Scan for the cell matching the given text and deliver its (X, Y) coordinate at center. 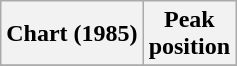
Peakposition (189, 34)
Chart (1985) (72, 34)
